Search for the cell housing the specified text and yield its (X, Y) center coordinate. 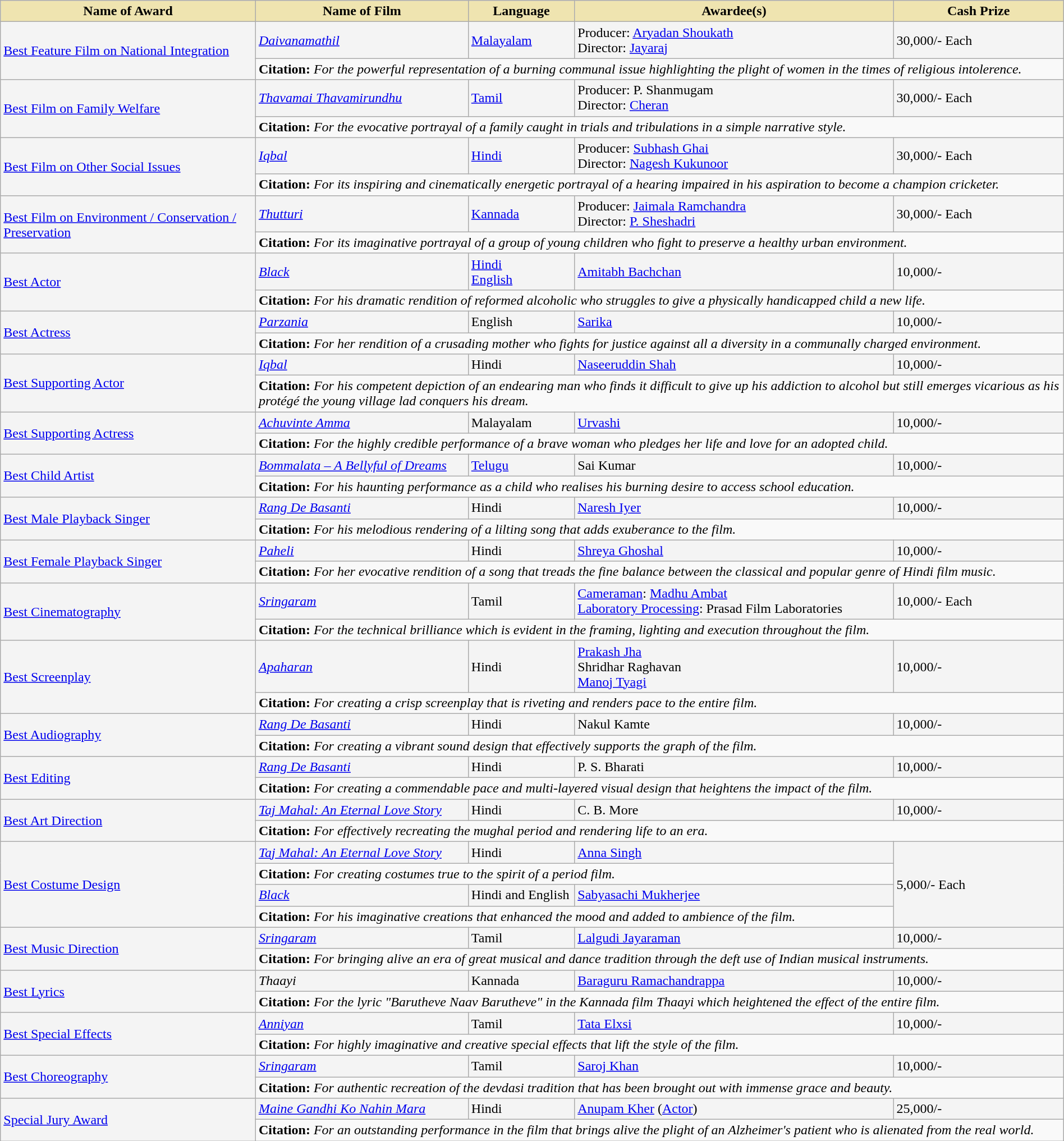
Citation: For his imaginative creations that enhanced the mood and added to ambience of the film. (575, 917)
Citation: For bringing alive an era of great musical and dance tradition through the deft use of Indian musical instruments. (659, 959)
Best Film on Family Welfare (128, 109)
Citation: For his dramatic rendition of reformed alcoholic who struggles to give a physically handicapped child a new life. (659, 300)
Tata Elxsi (734, 1023)
Saroj Khan (734, 1066)
Best Child Artist (128, 476)
Best Supporting Actress (128, 433)
HindiEnglish (521, 272)
Anna Singh (734, 853)
C. B. More (734, 810)
Citation: For his haunting performance as a child who realises his burning desire to access school education. (659, 487)
Baraguru Ramachandrappa (734, 980)
Citation: For the lyric "Barutheve Naav Barutheve" in the Kannada film Thaayi which heightened the effect of the entire film. (659, 1002)
Language (521, 11)
10,000/- Each (979, 601)
English (521, 322)
Best Cinematography (128, 612)
Producer: P. ShanmugamDirector: Cheran (734, 98)
Prakash JhaShridhar RaghavanManoj Tyagi (734, 666)
Best Lyrics (128, 991)
Citation: For effectively recreating the mughal period and rendering life to an era. (659, 831)
Maine Gandhi Ko Nahin Mara (361, 1109)
Best Supporting Actor (128, 383)
Hindi and English (521, 895)
Best Music Direction (128, 948)
Thutturi (361, 213)
P. S. Bharati (734, 767)
Thavamai Thavamirundhu (361, 98)
Daivanamathil (361, 40)
Sabyasachi Mukherjee (734, 895)
Bommalata – A Bellyful of Dreams (361, 465)
Urvashi (734, 423)
5,000/- Each (979, 885)
Citation: For his melodious rendering of a lilting song that adds exuberance to the film. (659, 529)
25,000/- (979, 1109)
Awardee(s) (734, 11)
Best Film on Other Social Issues (128, 166)
Citation: For creating a crisp screenplay that is riveting and renders pace to the entire film. (659, 703)
Best Actor (128, 282)
Sai Kumar (734, 465)
Producer: Subhash GhaiDirector: Nagesh Kukunoor (734, 156)
Citation: For her rendition of a crusading mother who fights for justice against all a diversity in a communally charged environment. (659, 343)
Citation: For an outstanding performance in the film that brings alive the plight of an Alzheimer's patient who is alienated from the real world. (659, 1130)
Citation: For the technical brilliance which is evident in the framing, lighting and execution throughout the film. (659, 630)
Naresh Iyer (734, 508)
Best Art Direction (128, 821)
Nakul Kamte (734, 724)
Citation: For creating a vibrant sound design that effectively supports the graph of the film. (659, 746)
Citation: For its inspiring and cinematically energetic portrayal of a hearing impaired in his aspiration to become a champion cricketer. (659, 185)
Producer: Aryadan ShoukathDirector: Jayaraj (734, 40)
Citation: For creating a commendable pace and multi-layered visual design that heightens the impact of the film. (659, 789)
Citation: For the highly credible performance of a brave woman who pledges her life and love for an adopted child. (659, 444)
Best Audiography (128, 735)
Best Screenplay (128, 677)
Best Editing (128, 778)
Anupam Kher (Actor) (734, 1109)
Achuvinte Amma (361, 423)
Apaharan (361, 666)
Citation: For the evocative portrayal of a family caught in trials and tribulations in a simple narrative style. (659, 127)
Best Costume Design (128, 885)
Shreya Ghoshal (734, 551)
Best Feature Film on National Integration (128, 51)
Best Actress (128, 332)
Telugu (521, 465)
Name of Film (361, 11)
Best Choreography (128, 1076)
Cash Prize (979, 11)
Citation: For the powerful representation of a burning communal issue highlighting the plight of women in the times of religious intolerence. (659, 69)
Name of Award (128, 11)
Anniyan (361, 1023)
Citation: For her evocative rendition of a song that treads the fine balance between the classical and popular genre of Hindi film music. (659, 572)
Paheli (361, 551)
Sarika (734, 322)
Parzania (361, 322)
Cameraman: Madhu AmbatLaboratory Processing: Prasad Film Laboratories (734, 601)
Amitabh Bachchan (734, 272)
Best Film on Environment / Conservation / Preservation (128, 224)
Citation: For creating costumes true to the spirit of a period film. (575, 874)
Best Female Playback Singer (128, 561)
Citation: For highly imaginative and creative special effects that lift the style of the film. (659, 1044)
Producer: Jaimala RamchandraDirector: P. Sheshadri (734, 213)
Special Jury Award (128, 1120)
Citation: For authentic recreation of the devdasi tradition that has been brought out with immense grace and beauty. (659, 1087)
Naseeruddin Shah (734, 365)
Thaayi (361, 980)
Lalgudi Jayaraman (734, 938)
Best Male Playback Singer (128, 519)
Citation: For its imaginative portrayal of a group of young children who fight to preserve a healthy urban environment. (659, 242)
Best Special Effects (128, 1034)
